Scan for the cell matching the given text and deliver its (X, Y) coordinate at center. 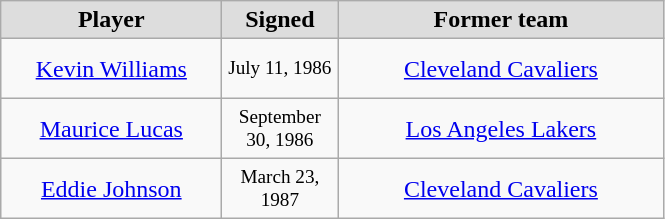
September 30, 1986 (280, 129)
Kevin Williams (112, 69)
Signed (280, 20)
July 11, 1986 (280, 69)
Maurice Lucas (112, 129)
Los Angeles Lakers (501, 129)
Former team (501, 20)
Player (112, 20)
March 23, 1987 (280, 189)
Eddie Johnson (112, 189)
